Output the (X, Y) coordinate of the center of the cell containing the given text.  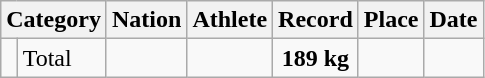
Athlete (230, 20)
Record (316, 20)
Date (454, 20)
Place (391, 20)
Nation (146, 20)
Total (62, 58)
189 kg (316, 58)
Category (54, 20)
